Find where the given text appears and provide that cell's center as [X, Y] coordinate. 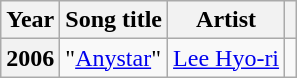
Song title [114, 20]
Lee Hyo-ri [226, 58]
2006 [30, 58]
Artist [226, 20]
Year [30, 20]
"Anystar" [114, 58]
